Identify which cell holds the provided text, then report its (x, y) central coordinate. 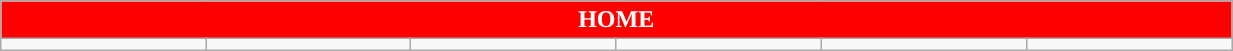
HOME (616, 20)
